Extract the (x, y) coordinate from the center of the cell holding the provided text.  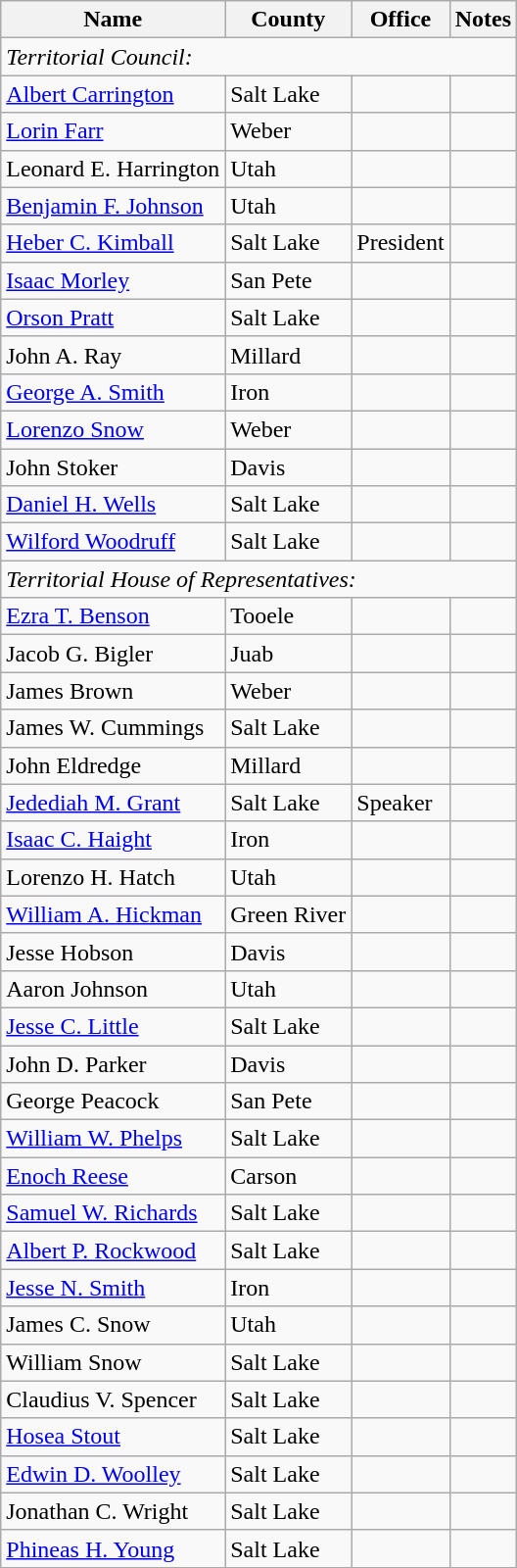
Edwin D. Woolley (114, 1474)
Lorenzo Snow (114, 429)
Wilford Woodruff (114, 542)
George A. Smith (114, 392)
Jacob G. Bigler (114, 654)
James W. Cummings (114, 728)
William A. Hickman (114, 914)
Phineas H. Young (114, 1548)
Name (114, 20)
James Brown (114, 691)
Juab (288, 654)
President (400, 243)
Jedediah M. Grant (114, 803)
Enoch Reese (114, 1176)
James C. Snow (114, 1325)
Aaron Johnson (114, 989)
Office (400, 20)
Benjamin F. Johnson (114, 206)
Isaac Morley (114, 280)
Jonathan C. Wright (114, 1511)
Albert P. Rockwood (114, 1250)
George Peacock (114, 1102)
Lorin Farr (114, 131)
Isaac C. Haight (114, 840)
Heber C. Kimball (114, 243)
Jesse Hobson (114, 952)
Lorenzo H. Hatch (114, 877)
Territorial House of Representatives: (258, 579)
Albert Carrington (114, 94)
Carson (288, 1176)
John Stoker (114, 467)
Leonard E. Harrington (114, 169)
Tooele (288, 616)
Speaker (400, 803)
John Eldredge (114, 765)
Ezra T. Benson (114, 616)
Notes (483, 20)
John D. Parker (114, 1063)
Jesse C. Little (114, 1026)
Samuel W. Richards (114, 1213)
William W. Phelps (114, 1139)
John A. Ray (114, 355)
Orson Pratt (114, 318)
Claudius V. Spencer (114, 1399)
Jesse N. Smith (114, 1288)
Hosea Stout (114, 1437)
Territorial Council: (258, 57)
Green River (288, 914)
William Snow (114, 1362)
County (288, 20)
Daniel H. Wells (114, 505)
